Determine the (x, y) coordinate at the center of the cell enclosing the given text.  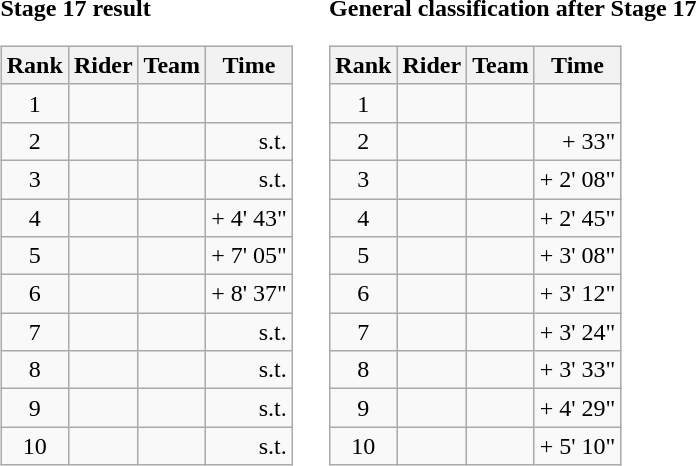
+ 5' 10" (578, 446)
+ 4' 43" (250, 217)
+ 2' 45" (578, 217)
+ 3' 12" (578, 294)
+ 8' 37" (250, 294)
+ 3' 24" (578, 332)
+ 7' 05" (250, 256)
+ 3' 08" (578, 256)
+ 2' 08" (578, 179)
+ 4' 29" (578, 408)
+ 33" (578, 141)
+ 3' 33" (578, 370)
